Find where the given text appears and provide that cell's center as (x, y) coordinate. 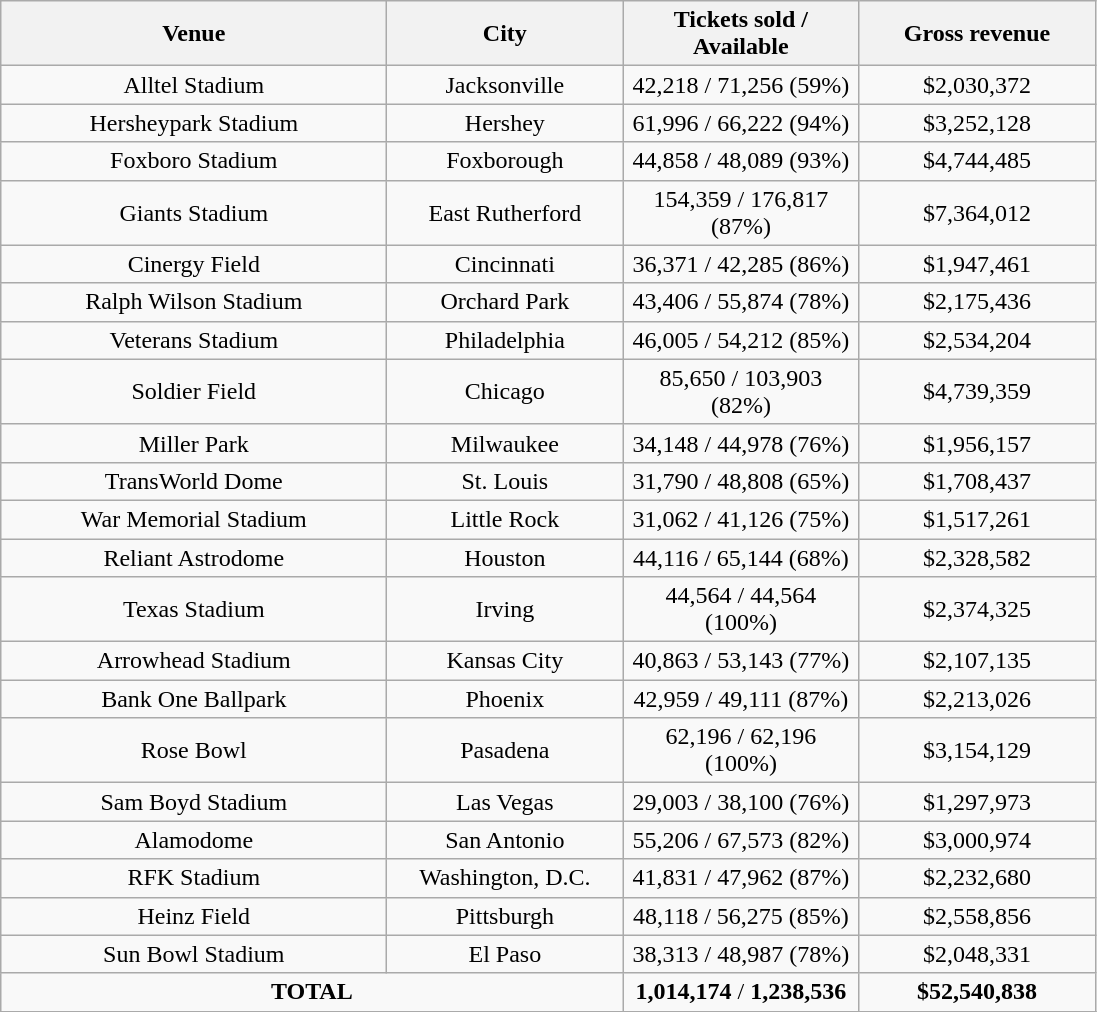
44,858 / 48,089 (93%) (741, 161)
Alltel Stadium (194, 85)
El Paso (505, 954)
Las Vegas (505, 802)
Ralph Wilson Stadium (194, 302)
61,996 / 66,222 (94%) (741, 123)
$1,517,261 (977, 519)
Pittsburgh (505, 916)
TOTAL (312, 992)
31,062 / 41,126 (75%) (741, 519)
29,003 / 38,100 (76%) (741, 802)
62,196 / 62,196 (100%) (741, 750)
TransWorld Dome (194, 481)
42,959 / 49,111 (87%) (741, 699)
City (505, 34)
Kansas City (505, 661)
Venue (194, 34)
31,790 / 48,808 (65%) (741, 481)
Soldier Field (194, 392)
Hersheypark Stadium (194, 123)
55,206 / 67,573 (82%) (741, 840)
$1,956,157 (977, 443)
Sam Boyd Stadium (194, 802)
Reliant Astrodome (194, 557)
Milwaukee (505, 443)
San Antonio (505, 840)
44,564 / 44,564 (100%) (741, 610)
Gross revenue (977, 34)
Irving (505, 610)
41,831 / 47,962 (87%) (741, 878)
44,116 / 65,144 (68%) (741, 557)
$3,154,129 (977, 750)
Orchard Park (505, 302)
Pasadena (505, 750)
$3,252,128 (977, 123)
St. Louis (505, 481)
Alamodome (194, 840)
Foxborough (505, 161)
Heinz Field (194, 916)
$3,000,974 (977, 840)
Houston (505, 557)
Bank One Ballpark (194, 699)
Miller Park (194, 443)
$2,107,135 (977, 661)
Tickets sold / Available (741, 34)
$2,232,680 (977, 878)
Phoenix (505, 699)
War Memorial Stadium (194, 519)
$1,708,437 (977, 481)
Foxboro Stadium (194, 161)
$2,558,856 (977, 916)
Washington, D.C. (505, 878)
$1,947,461 (977, 264)
East Rutherford (505, 212)
$4,739,359 (977, 392)
RFK Stadium (194, 878)
42,218 / 71,256 (59%) (741, 85)
$2,030,372 (977, 85)
$7,364,012 (977, 212)
Cinergy Field (194, 264)
Veterans Stadium (194, 340)
$2,534,204 (977, 340)
$4,744,485 (977, 161)
$2,328,582 (977, 557)
$2,374,325 (977, 610)
38,313 / 48,987 (78%) (741, 954)
Chicago (505, 392)
Little Rock (505, 519)
34,148 / 44,978 (76%) (741, 443)
Giants Stadium (194, 212)
Hershey (505, 123)
Philadelphia (505, 340)
Rose Bowl (194, 750)
85,650 / 103,903 (82%) (741, 392)
43,406 / 55,874 (78%) (741, 302)
154,359 / 176,817 (87%) (741, 212)
Cincinnati (505, 264)
$52,540,838 (977, 992)
$2,213,026 (977, 699)
$2,048,331 (977, 954)
40,863 / 53,143 (77%) (741, 661)
$1,297,973 (977, 802)
Sun Bowl Stadium (194, 954)
36,371 / 42,285 (86%) (741, 264)
Arrowhead Stadium (194, 661)
Jacksonville (505, 85)
$2,175,436 (977, 302)
48,118 / 56,275 (85%) (741, 916)
1,014,174 / 1,238,536 (741, 992)
Texas Stadium (194, 610)
46,005 / 54,212 (85%) (741, 340)
